Scan for the cell matching the given text and deliver its (x, y) coordinate at center. 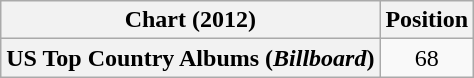
68 (427, 58)
Chart (2012) (190, 20)
Position (427, 20)
US Top Country Albums (Billboard) (190, 58)
